Output the (x, y) coordinate of the center of the cell containing the given text.  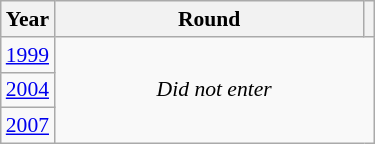
Year (28, 19)
2004 (28, 90)
1999 (28, 55)
Did not enter (214, 90)
2007 (28, 126)
Round (209, 19)
